Output the [X, Y] coordinate of the center of the cell containing the given text.  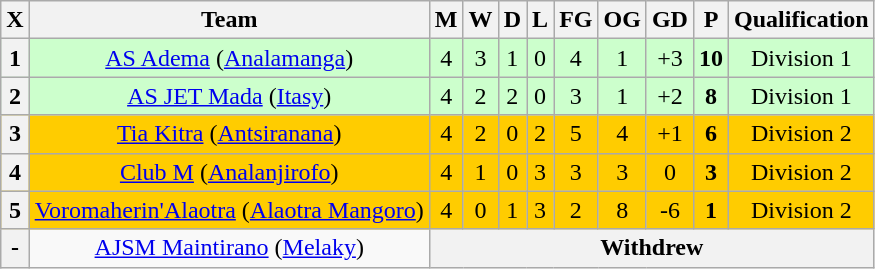
Club M (Analanjirofo) [229, 172]
Team [229, 20]
FG [576, 20]
+2 [670, 96]
Voromaherin'Alaotra (Alaotra Mangoro) [229, 210]
W [480, 20]
Withdrew [652, 248]
-6 [670, 210]
GD [670, 20]
Qualification [802, 20]
+3 [670, 58]
L [540, 20]
6 [710, 134]
M [446, 20]
AS JET Mada (Itasy) [229, 96]
P [710, 20]
- [15, 248]
OG [622, 20]
AS Adema (Analamanga) [229, 58]
AJSM Maintirano (Melaky) [229, 248]
10 [710, 58]
X [15, 20]
Tia Kitra (Antsiranana) [229, 134]
+1 [670, 134]
D [512, 20]
